Determine the (X, Y) coordinate at the center of the cell enclosing the given text.  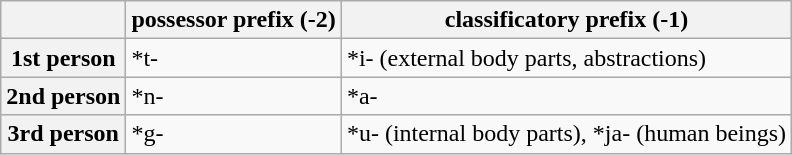
*g- (234, 134)
1st person (64, 58)
*a- (566, 96)
classificatory prefix (-1) (566, 20)
*u- (internal body parts), *ja- (human beings) (566, 134)
3rd person (64, 134)
possessor prefix (-2) (234, 20)
*t- (234, 58)
*n- (234, 96)
2nd person (64, 96)
*i- (external body parts, abstractions) (566, 58)
